Detect which cell encompasses the target text, then output its (X, Y) center coordinate. 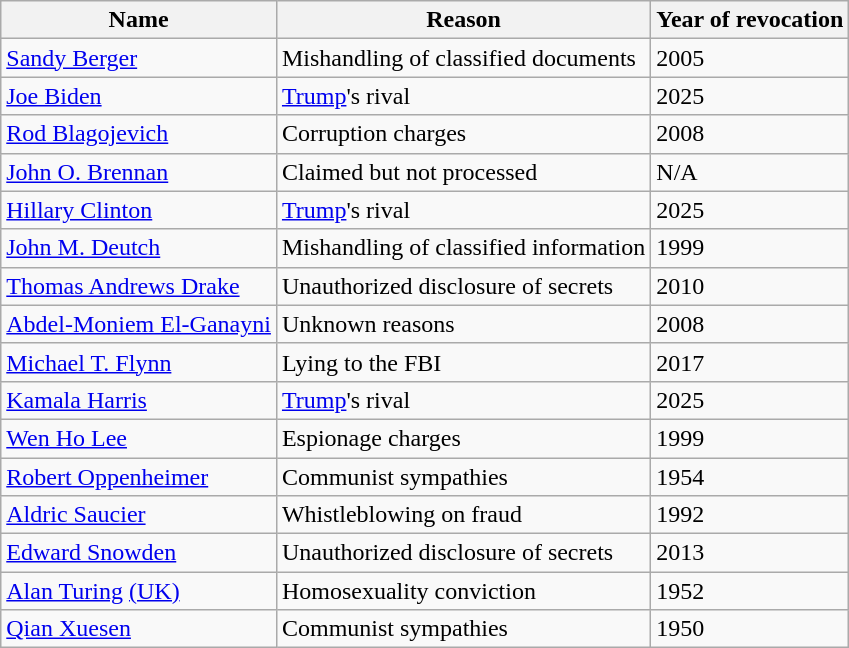
Michael T. Flynn (139, 362)
2010 (750, 286)
1954 (750, 477)
Abdel-Moniem El-Ganayni (139, 324)
1950 (750, 629)
2013 (750, 553)
Alan Turing (UK) (139, 591)
Claimed but not processed (463, 172)
1952 (750, 591)
Lying to the FBI (463, 362)
Sandy Berger (139, 58)
Mishandling of classified documents (463, 58)
Name (139, 20)
Qian Xuesen (139, 629)
John O. Brennan (139, 172)
2017 (750, 362)
Kamala Harris (139, 400)
Thomas Andrews Drake (139, 286)
Year of revocation (750, 20)
John M. Deutch (139, 248)
Mishandling of classified information (463, 248)
2005 (750, 58)
Unknown reasons (463, 324)
Espionage charges (463, 438)
1992 (750, 515)
Whistleblowing on fraud (463, 515)
Homosexuality conviction (463, 591)
Edward Snowden (139, 553)
Aldric Saucier (139, 515)
Wen Ho Lee (139, 438)
Rod Blagojevich (139, 134)
Hillary Clinton (139, 210)
Reason (463, 20)
N/A (750, 172)
Corruption charges (463, 134)
Joe Biden (139, 96)
Robert Oppenheimer (139, 477)
